For the text-containing cell, return its midpoint in [X, Y] coordinate format. 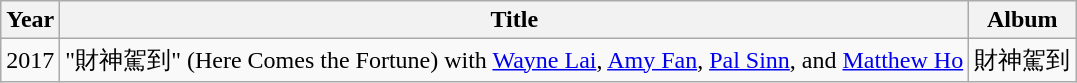
2017 [30, 60]
財神駕到 [1022, 60]
Year [30, 20]
"財神駕到" (Here Comes the Fortune) with Wayne Lai, Amy Fan, Pal Sinn, and Matthew Ho [514, 60]
Title [514, 20]
Album [1022, 20]
